Pinpoint the cell where the given text exists, returning its [x, y] midpoint coordinate. 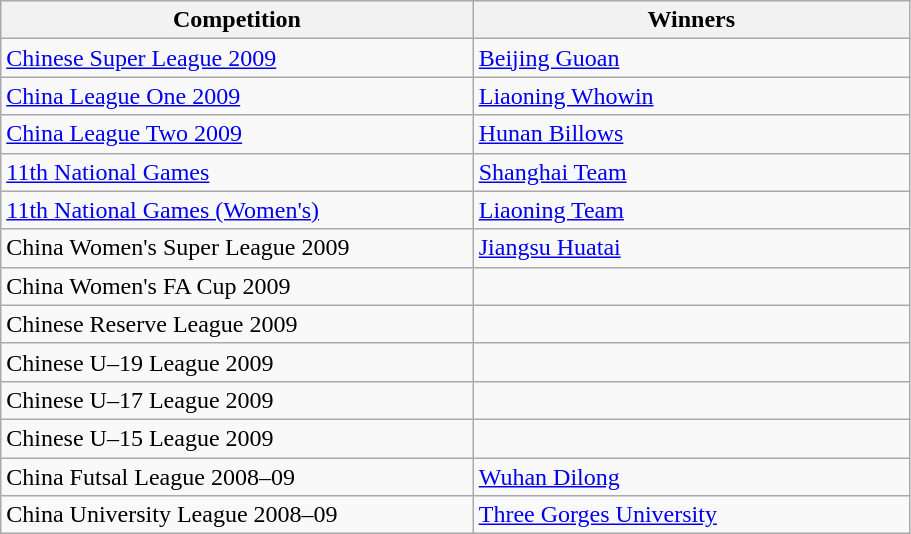
China League Two 2009 [237, 134]
Shanghai Team [691, 172]
Chinese U–17 League 2009 [237, 400]
China University League 2008–09 [237, 515]
Three Gorges University [691, 515]
Beijing Guoan [691, 58]
China Women's FA Cup 2009 [237, 286]
Hunan Billows [691, 134]
Chinese Reserve League 2009 [237, 324]
China Women's Super League 2009 [237, 248]
Chinese U–15 League 2009 [237, 438]
Liaoning Team [691, 210]
Chinese U–19 League 2009 [237, 362]
Jiangsu Huatai [691, 248]
Wuhan Dilong [691, 477]
Competition [237, 20]
China Futsal League 2008–09 [237, 477]
Chinese Super League 2009 [237, 58]
11th National Games [237, 172]
China League One 2009 [237, 96]
11th National Games (Women's) [237, 210]
Liaoning Whowin [691, 96]
Winners [691, 20]
